Detect which cell encompasses the target text, then output its (X, Y) center coordinate. 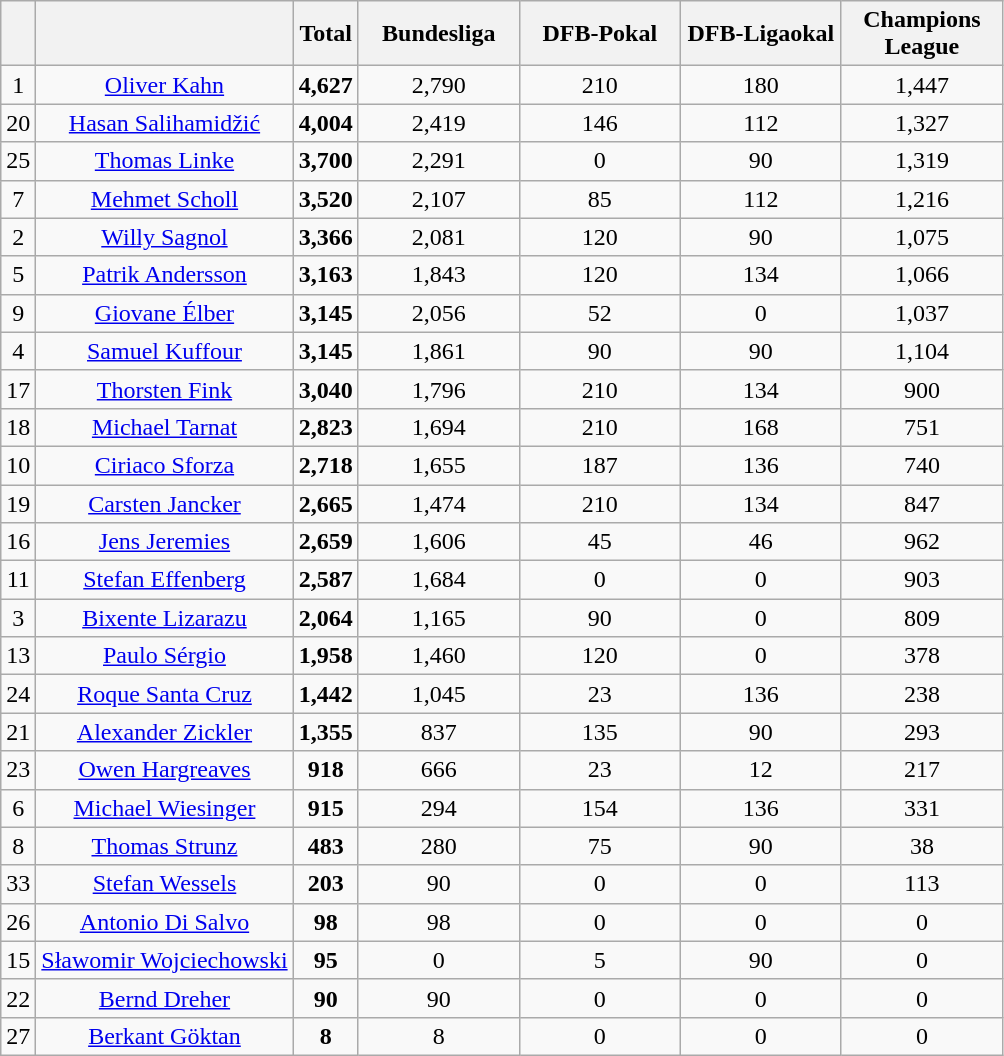
Roque Santa Cruz (164, 694)
903 (922, 580)
203 (326, 884)
1,694 (438, 427)
809 (922, 618)
1,843 (438, 275)
Total (326, 34)
13 (18, 656)
2,107 (438, 199)
837 (438, 732)
Michael Tarnat (164, 427)
Sławomir Wojciechowski (164, 960)
45 (600, 542)
2,081 (438, 237)
95 (326, 960)
DFB-Pokal (600, 34)
483 (326, 846)
26 (18, 922)
1,655 (438, 465)
Oliver Kahn (164, 85)
Patrik Andersson (164, 275)
1,861 (438, 351)
4,627 (326, 85)
280 (438, 846)
1,104 (922, 351)
3,366 (326, 237)
2,419 (438, 123)
331 (922, 808)
187 (600, 465)
1,075 (922, 237)
146 (600, 123)
168 (760, 427)
1,045 (438, 694)
3,040 (326, 389)
Bundesliga (438, 34)
1,447 (922, 85)
Bixente Lizarazu (164, 618)
11 (18, 580)
1,037 (922, 313)
DFB-Ligaokal (760, 34)
2,659 (326, 542)
918 (326, 770)
1,442 (326, 694)
1,216 (922, 199)
1,796 (438, 389)
Mehmet Scholl (164, 199)
293 (922, 732)
10 (18, 465)
1 (18, 85)
7 (18, 199)
1,684 (438, 580)
666 (438, 770)
2,665 (326, 503)
Samuel Kuffour (164, 351)
2,291 (438, 161)
15 (18, 960)
217 (922, 770)
Thorsten Fink (164, 389)
Ciriaco Sforza (164, 465)
2,718 (326, 465)
113 (922, 884)
85 (600, 199)
Carsten Jancker (164, 503)
17 (18, 389)
1,958 (326, 656)
33 (18, 884)
1,319 (922, 161)
378 (922, 656)
46 (760, 542)
915 (326, 808)
740 (922, 465)
52 (600, 313)
Champions League (922, 34)
Michael Wiesinger (164, 808)
12 (760, 770)
3,700 (326, 161)
135 (600, 732)
4,004 (326, 123)
900 (922, 389)
3,520 (326, 199)
962 (922, 542)
154 (600, 808)
Hasan Salihamidžić (164, 123)
20 (18, 123)
294 (438, 808)
4 (18, 351)
16 (18, 542)
Thomas Strunz (164, 846)
2,056 (438, 313)
24 (18, 694)
22 (18, 998)
751 (922, 427)
21 (18, 732)
25 (18, 161)
27 (18, 1036)
Berkant Göktan (164, 1036)
238 (922, 694)
180 (760, 85)
2,823 (326, 427)
1,474 (438, 503)
1,606 (438, 542)
1,165 (438, 618)
1,460 (438, 656)
Thomas Linke (164, 161)
1,066 (922, 275)
9 (18, 313)
3,163 (326, 275)
Alexander Zickler (164, 732)
3 (18, 618)
2,790 (438, 85)
2 (18, 237)
Paulo Sérgio (164, 656)
Antonio Di Salvo (164, 922)
Giovane Élber (164, 313)
6 (18, 808)
Bernd Dreher (164, 998)
Owen Hargreaves (164, 770)
Stefan Wessels (164, 884)
1,355 (326, 732)
847 (922, 503)
2,587 (326, 580)
Willy Sagnol (164, 237)
38 (922, 846)
75 (600, 846)
1,327 (922, 123)
18 (18, 427)
Jens Jeremies (164, 542)
Stefan Effenberg (164, 580)
19 (18, 503)
2,064 (326, 618)
